For the text-containing cell, return its midpoint in [X, Y] coordinate format. 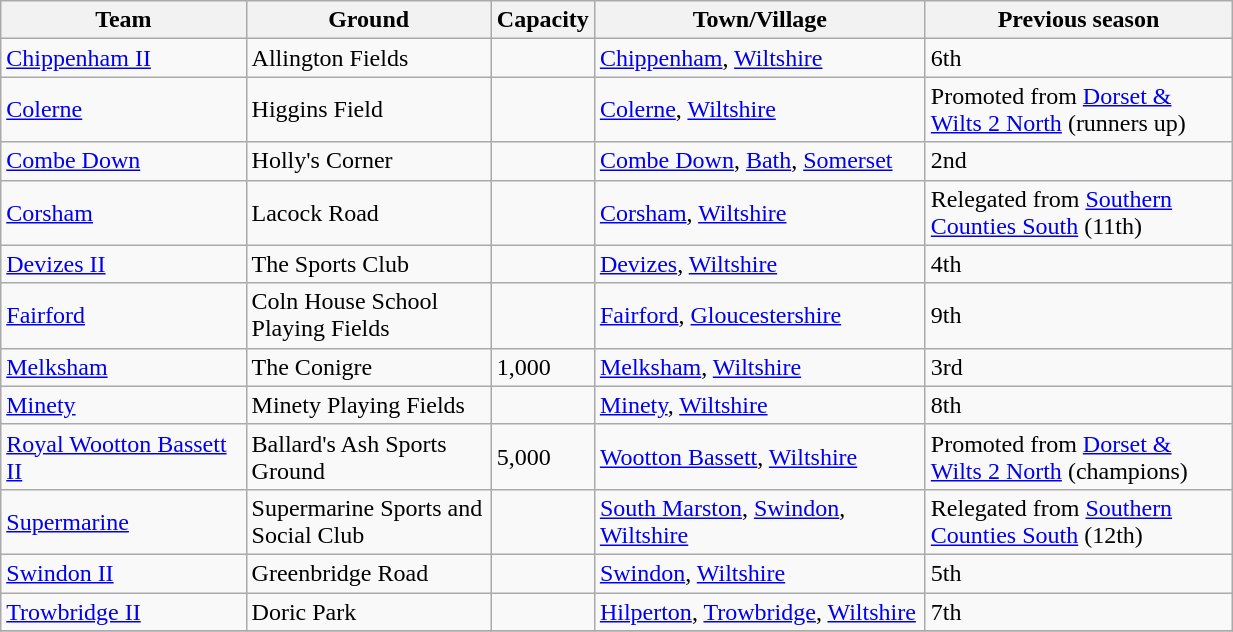
Swindon II [124, 573]
Chippenham II [124, 58]
Lacock Road [368, 212]
8th [1078, 405]
Combe Down [124, 161]
9th [1078, 316]
Supermarine [124, 522]
5th [1078, 573]
Capacity [542, 20]
Town/Village [760, 20]
Minety, Wiltshire [760, 405]
Relegated from Southern Counties South (11th) [1078, 212]
Chippenham, Wiltshire [760, 58]
2nd [1078, 161]
Allington Fields [368, 58]
Melksham, Wiltshire [760, 367]
Minety [124, 405]
Colerne [124, 110]
Fairford, Gloucestershire [760, 316]
Relegated from Southern Counties South (12th) [1078, 522]
Ballard's Ash Sports Ground [368, 456]
Previous season [1078, 20]
Doric Park [368, 611]
7th [1078, 611]
Colerne, Wiltshire [760, 110]
Holly's Corner [368, 161]
Promoted from Dorset & Wilts 2 North (runners up) [1078, 110]
Supermarine Sports and Social Club [368, 522]
4th [1078, 264]
Greenbridge Road [368, 573]
Melksham [124, 367]
Minety Playing Fields [368, 405]
Royal Wootton Bassett II [124, 456]
Corsham, Wiltshire [760, 212]
Wootton Bassett, Wiltshire [760, 456]
South Marston, Swindon, Wiltshire [760, 522]
Promoted from Dorset & Wilts 2 North (champions) [1078, 456]
Coln House School Playing Fields [368, 316]
Higgins Field [368, 110]
Fairford [124, 316]
Devizes, Wiltshire [760, 264]
Swindon, Wiltshire [760, 573]
The Conigre [368, 367]
Hilperton, Trowbridge, Wiltshire [760, 611]
The Sports Club [368, 264]
Ground [368, 20]
1,000 [542, 367]
Combe Down, Bath, Somerset [760, 161]
Trowbridge II [124, 611]
Team [124, 20]
3rd [1078, 367]
6th [1078, 58]
Devizes II [124, 264]
Corsham [124, 212]
5,000 [542, 456]
